Scan for the cell matching the given text and deliver its [x, y] coordinate at center. 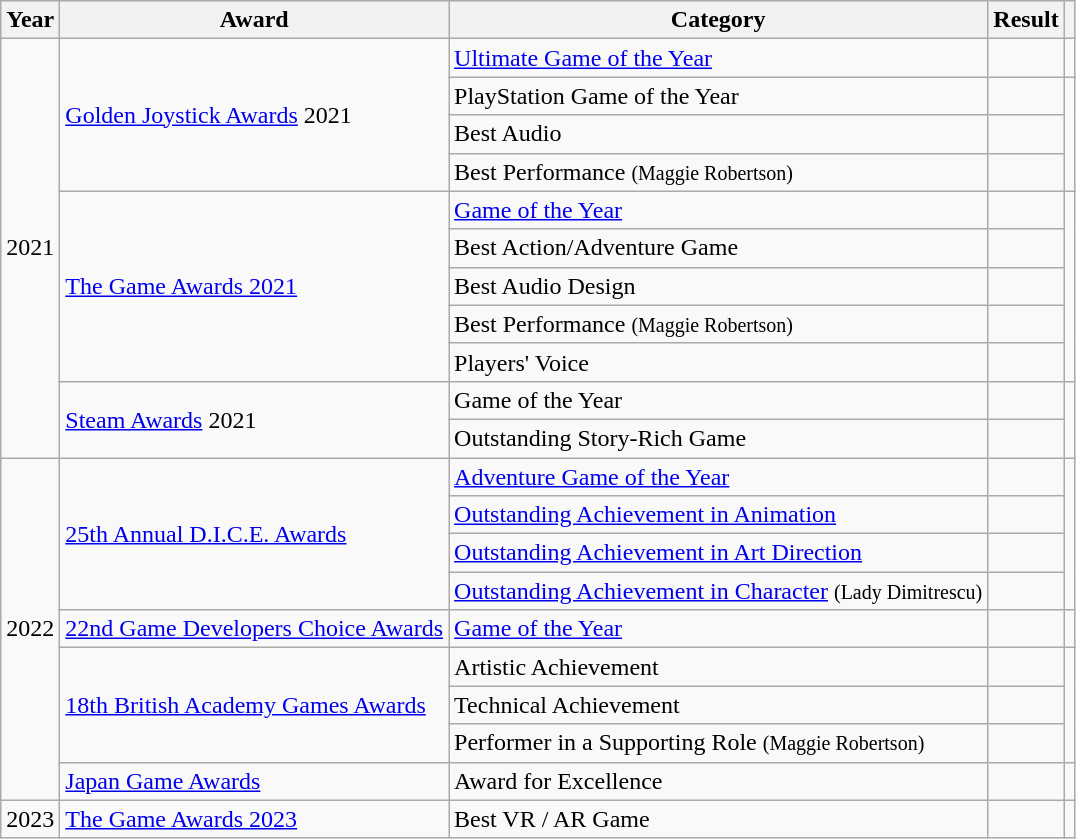
Players' Voice [718, 362]
The Game Awards 2021 [254, 286]
Steam Awards 2021 [254, 419]
2023 [30, 819]
22nd Game Developers Choice Awards [254, 629]
Category [718, 20]
Best VR / AR Game [718, 819]
Technical Achievement [718, 705]
2021 [30, 248]
2022 [30, 630]
Best Action/Adventure Game [718, 248]
Result [1026, 20]
Japan Game Awards [254, 781]
Artistic Achievement [718, 667]
Best Audio [718, 134]
Outstanding Achievement in Character (Lady Dimitrescu) [718, 591]
Ultimate Game of the Year [718, 58]
Golden Joystick Awards 2021 [254, 115]
Performer in a Supporting Role (Maggie Robertson) [718, 743]
PlayStation Game of the Year [718, 96]
The Game Awards 2023 [254, 819]
Outstanding Story-Rich Game [718, 438]
Adventure Game of the Year [718, 477]
Year [30, 20]
Award for Excellence [718, 781]
25th Annual D.I.C.E. Awards [254, 534]
Outstanding Achievement in Animation [718, 515]
18th British Academy Games Awards [254, 705]
Outstanding Achievement in Art Direction [718, 553]
Best Audio Design [718, 286]
Award [254, 20]
